Identify which cell holds the provided text, then report its (x, y) central coordinate. 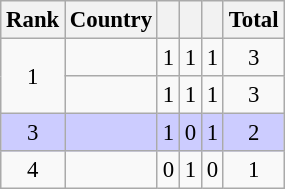
4 (33, 170)
2 (253, 133)
Country (112, 20)
Rank (33, 20)
Total (253, 20)
